Capture the cell that displays the provided text and extract its [x, y] central coordinate. 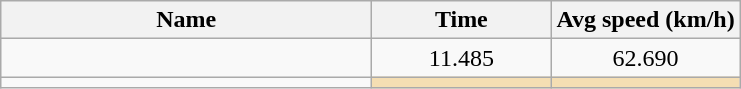
Name [186, 20]
11.485 [462, 58]
62.690 [646, 58]
Avg speed (km/h) [646, 20]
Time [462, 20]
